For the text-containing cell, return its midpoint in [X, Y] coordinate format. 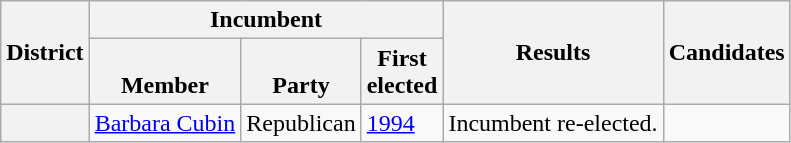
Firstelected [402, 72]
Party [301, 72]
District [45, 52]
Results [553, 52]
Member [165, 72]
Republican [301, 123]
Barbara Cubin [165, 123]
Incumbent re-elected. [553, 123]
Candidates [726, 52]
1994 [402, 123]
Incumbent [266, 20]
